Capture the cell that displays the provided text and extract its [x, y] central coordinate. 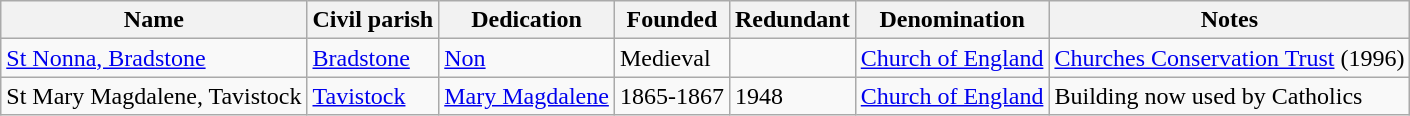
1865-1867 [672, 96]
Tavistock [373, 96]
Building now used by Catholics [1230, 96]
Name [154, 20]
Redundant [792, 20]
Civil parish [373, 20]
Notes [1230, 20]
Dedication [527, 20]
Bradstone [373, 58]
Non [527, 58]
1948 [792, 96]
Mary Magdalene [527, 96]
Denomination [952, 20]
St Nonna, Bradstone [154, 58]
St Mary Magdalene, Tavistock [154, 96]
Founded [672, 20]
Churches Conservation Trust (1996) [1230, 58]
Medieval [672, 58]
